Detect which cell encompasses the target text, then output its (X, Y) center coordinate. 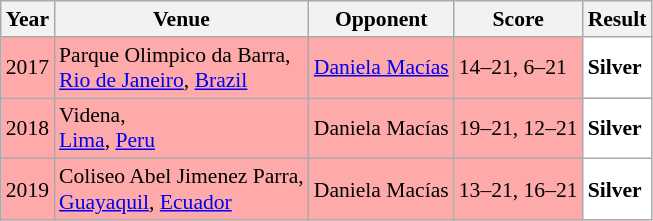
14–21, 6–21 (518, 68)
Parque Olimpico da Barra,Rio de Janeiro, Brazil (182, 68)
Coliseo Abel Jimenez Parra,Guayaquil, Ecuador (182, 190)
2018 (28, 128)
Result (618, 19)
19–21, 12–21 (518, 128)
Opponent (382, 19)
Videna,Lima, Peru (182, 128)
2017 (28, 68)
13–21, 16–21 (518, 190)
Year (28, 19)
Score (518, 19)
2019 (28, 190)
Venue (182, 19)
